For the text-containing cell, return its midpoint in [X, Y] coordinate format. 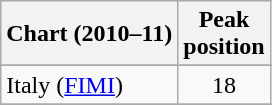
18 [224, 85]
Chart (2010–11) [90, 34]
Italy (FIMI) [90, 85]
Peak position [224, 34]
